Return the [x, y] coordinate for the center point of the cell that contains the specified text.  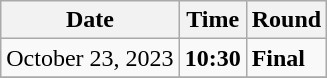
Time [212, 20]
Date [90, 20]
10:30 [212, 58]
Round [286, 20]
October 23, 2023 [90, 58]
Final [286, 58]
